Output the (X, Y) coordinate of the center of the cell containing the given text.  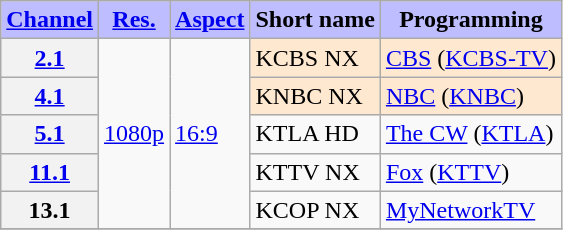
16:9 (210, 134)
5.1 (50, 134)
1080p (134, 134)
MyNetworkTV (470, 210)
KCBS NX (315, 58)
Programming (470, 20)
11.1 (50, 172)
KTLA HD (315, 134)
Res. (134, 20)
KTTV NX (315, 172)
The CW (KTLA) (470, 134)
4.1 (50, 96)
2.1 (50, 58)
KCOP NX (315, 210)
KNBC NX (315, 96)
CBS (KCBS-TV) (470, 58)
Aspect (210, 20)
Fox (KTTV) (470, 172)
Short name (315, 20)
Channel (50, 20)
13.1 (50, 210)
NBC (KNBC) (470, 96)
